Find where the given text appears and provide that cell's center as [X, Y] coordinate. 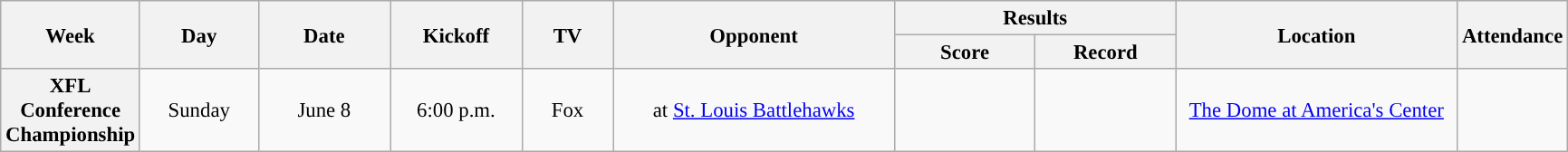
Opponent [754, 34]
Day [199, 34]
at St. Louis Battlehawks [754, 110]
Week [71, 34]
Location [1317, 34]
June 8 [324, 110]
Score [964, 52]
Attendance [1513, 34]
Record [1105, 52]
Results [1034, 18]
TV [567, 34]
6:00 p.m. [457, 110]
XFL Conference Championship [71, 110]
Fox [567, 110]
Date [324, 34]
Sunday [199, 110]
The Dome at America's Center [1317, 110]
Kickoff [457, 34]
